Return (X, Y) of the center of cell containing provided text 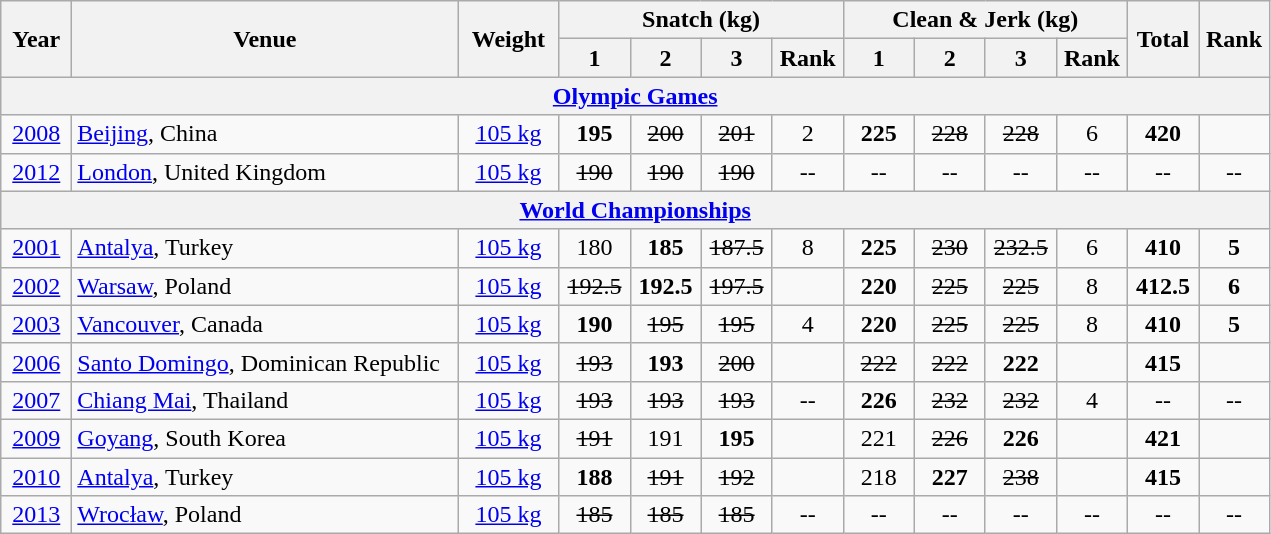
412.5 (1162, 286)
2007 (36, 400)
201 (736, 134)
Chiang Mai, Thailand (265, 400)
Goyang, South Korea (265, 438)
2003 (36, 324)
197.5 (736, 286)
188 (594, 477)
Clean & Jerk (kg) (985, 20)
Beijing, China (265, 134)
2009 (36, 438)
180 (594, 248)
Snatch (kg) (701, 20)
2012 (36, 172)
Venue (265, 39)
2013 (36, 515)
2010 (36, 477)
Year (36, 39)
238 (1020, 477)
Weight (508, 39)
Total (1162, 39)
187.5 (736, 248)
221 (878, 438)
218 (878, 477)
421 (1162, 438)
2008 (36, 134)
2002 (36, 286)
World Championships (636, 210)
Santo Domingo, Dominican Republic (265, 362)
Warsaw, Poland (265, 286)
2006 (36, 362)
2001 (36, 248)
227 (950, 477)
420 (1162, 134)
Olympic Games (636, 96)
230 (950, 248)
Vancouver, Canada (265, 324)
232.5 (1020, 248)
London, United Kingdom (265, 172)
192 (736, 477)
Wrocław, Poland (265, 515)
